Identify which cell holds the provided text, then report its (x, y) central coordinate. 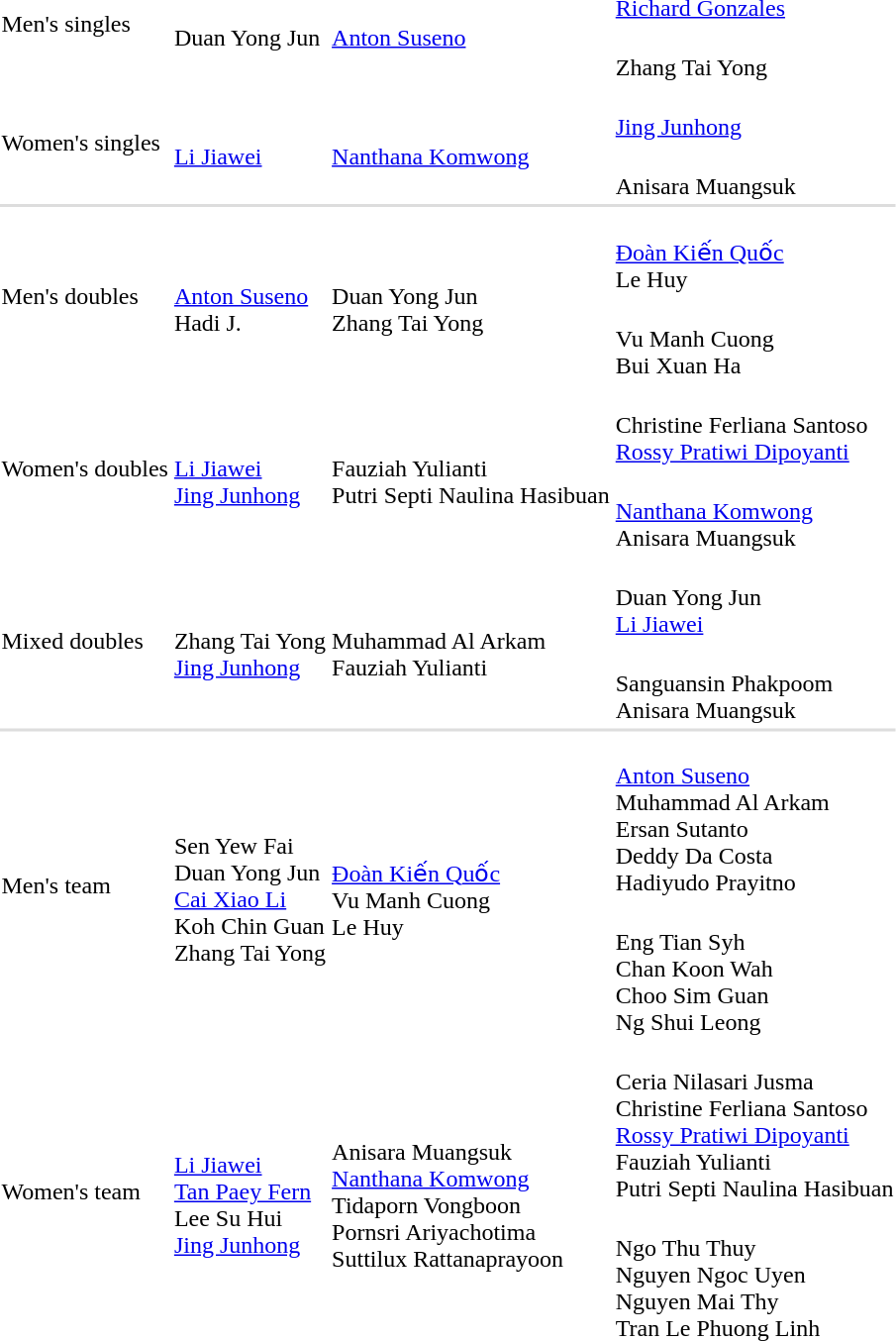
Duan Yong JunZhang Tai Yong (471, 295)
Duan Yong JunLi Jiawei (754, 598)
Đoàn Kiến QuốcVu Manh CuongLe Huy (471, 886)
Nanthana Komwong (471, 143)
Anton SusenoMuhammad Al ArkamErsan SutantoDeddy Da CostaHadiyudo Prayitno (754, 816)
Women's doubles (85, 469)
Jing Junhong (754, 113)
Anisara Muangsuk (754, 172)
Nanthana KomwongAnisara Muangsuk (754, 511)
Sen Yew FaiDuan Yong JunCai Xiao LiKoh Chin GuanZhang Tai Yong (249, 886)
Women's singles (85, 143)
Eng Tian SyhChan Koon WahChoo Sim GuanNg Shui Leong (754, 970)
Đoàn Kiến QuốcLe Huy (754, 253)
Li Jiawei (249, 143)
Mixed doubles (85, 642)
Ceria Nilasari JusmaChristine Ferliana SantosoRossy Pratiwi DipoyantiFauziah YuliantiPutri Septi Naulina Hasibuan (754, 1121)
Vu Manh CuongBui Xuan Ha (754, 339)
Men's team (85, 886)
Men's doubles (85, 295)
Anton SusenoHadi J. (249, 295)
Muhammad Al ArkamFauziah Yulianti (471, 642)
Zhang Tai YongJing Junhong (249, 642)
Fauziah YuliantiPutri Septi Naulina Hasibuan (471, 469)
Zhang Tai Yong (754, 53)
Christine Ferliana SantosoRossy Pratiwi Dipoyanti (754, 426)
Li JiaweiJing Junhong (249, 469)
Sanguansin PhakpoomAnisara Muangsuk (754, 683)
